Return [X, Y] of the center of cell containing provided text 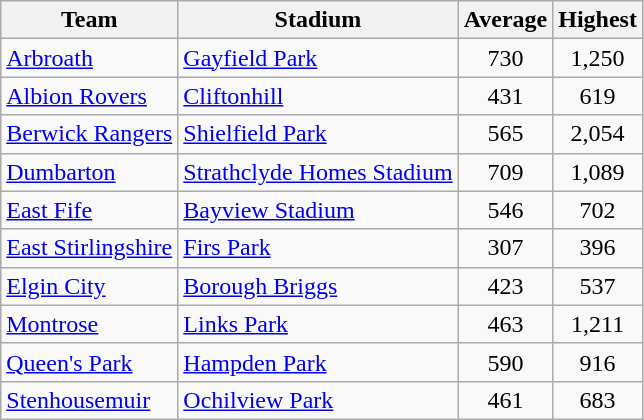
709 [506, 172]
Hampden Park [318, 362]
431 [506, 96]
423 [506, 286]
Highest [598, 20]
Arbroath [90, 58]
396 [598, 248]
Albion Rovers [90, 96]
619 [598, 96]
Shielfield Park [318, 134]
916 [598, 362]
Borough Briggs [318, 286]
1,250 [598, 58]
463 [506, 324]
Links Park [318, 324]
Berwick Rangers [90, 134]
Team [90, 20]
Cliftonhill [318, 96]
Stenhousemuir [90, 400]
Bayview Stadium [318, 210]
683 [598, 400]
461 [506, 400]
565 [506, 134]
Montrose [90, 324]
Stadium [318, 20]
Dumbarton [90, 172]
Average [506, 20]
Strathclyde Homes Stadium [318, 172]
Queen's Park [90, 362]
702 [598, 210]
307 [506, 248]
1,211 [598, 324]
590 [506, 362]
Firs Park [318, 248]
Ochilview Park [318, 400]
East Fife [90, 210]
2,054 [598, 134]
730 [506, 58]
Elgin City [90, 286]
537 [598, 286]
Gayfield Park [318, 58]
1,089 [598, 172]
East Stirlingshire [90, 248]
546 [506, 210]
